Pinpoint the cell where the given text exists, returning its [X, Y] midpoint coordinate. 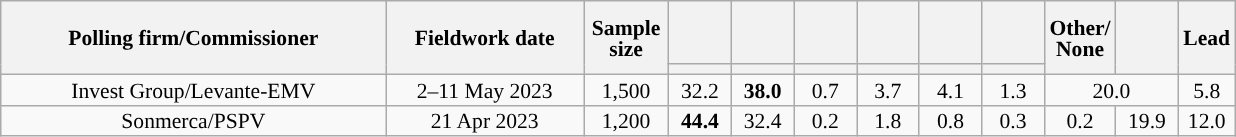
Sonmerca/PSPV [194, 120]
12.0 [1206, 120]
32.4 [762, 120]
5.8 [1206, 90]
Polling firm/Commissioner [194, 38]
44.4 [700, 120]
Other/None [1080, 38]
19.9 [1148, 120]
Invest Group/Levante-EMV [194, 90]
1,200 [626, 120]
4.1 [950, 90]
32.2 [700, 90]
0.7 [826, 90]
0.3 [1014, 120]
38.0 [762, 90]
1.8 [888, 120]
Lead [1206, 38]
1,500 [626, 90]
Fieldwork date [485, 38]
2–11 May 2023 [485, 90]
3.7 [888, 90]
21 Apr 2023 [485, 120]
0.8 [950, 120]
Sample size [626, 38]
20.0 [1111, 90]
1.3 [1014, 90]
